Extract the (X, Y) coordinate from the center of the cell holding the provided text.  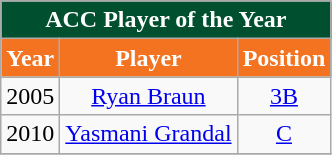
C (284, 134)
ACC Player of the Year (166, 20)
3B (284, 96)
Year (30, 58)
2010 (30, 134)
Yasmani Grandal (148, 134)
2005 (30, 96)
Player (148, 58)
Position (284, 58)
Ryan Braun (148, 96)
